Search for the cell housing the specified text and yield its (X, Y) center coordinate. 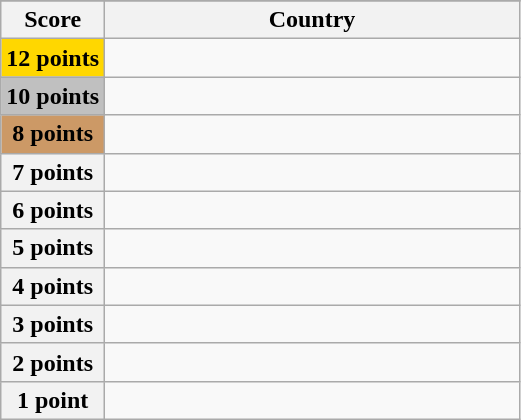
4 points (53, 286)
1 point (53, 400)
3 points (53, 324)
5 points (53, 248)
6 points (53, 210)
10 points (53, 96)
Score (53, 20)
2 points (53, 362)
Country (312, 20)
7 points (53, 172)
12 points (53, 58)
8 points (53, 134)
